From the cell containing the given text, extract its center point as (x, y) coordinate. 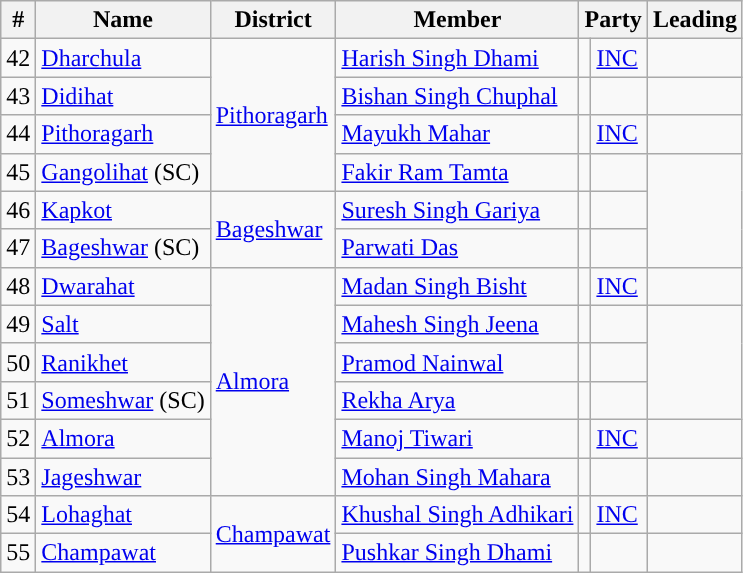
Salt (123, 324)
Leading (694, 20)
Fakir Ram Tamta (458, 172)
Bishan Singh Chuphal (458, 96)
45 (18, 172)
44 (18, 134)
Mahesh Singh Jeena (458, 324)
51 (18, 400)
46 (18, 210)
Party (613, 20)
Name (123, 20)
Mayukh Mahar (458, 134)
42 (18, 58)
Bageshwar (273, 229)
54 (18, 515)
Mohan Singh Mahara (458, 477)
Suresh Singh Gariya (458, 210)
Someshwar (SC) (123, 400)
Didihat (123, 96)
55 (18, 553)
# (18, 20)
49 (18, 324)
Dwarahat (123, 286)
Jageshwar (123, 477)
District (273, 20)
Ranikhet (123, 362)
Gangolihat (SC) (123, 172)
Khushal Singh Adhikari (458, 515)
43 (18, 96)
Kapkot (123, 210)
Pramod Nainwal (458, 362)
52 (18, 438)
Pushkar Singh Dhami (458, 553)
Manoj Tiwari (458, 438)
47 (18, 248)
48 (18, 286)
Bageshwar (SC) (123, 248)
Member (458, 20)
Harish Singh Dhami (458, 58)
Parwati Das (458, 248)
Madan Singh Bisht (458, 286)
53 (18, 477)
Dharchula (123, 58)
Rekha Arya (458, 400)
50 (18, 362)
Lohaghat (123, 515)
